Extract the [X, Y] coordinate from the center of the cell holding the provided text.  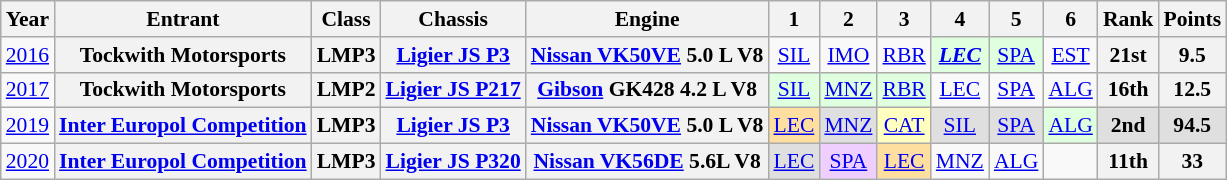
Entrant [183, 19]
1 [794, 19]
LMP2 [346, 90]
Ligier JS P217 [454, 90]
4 [960, 19]
2019 [28, 126]
9.5 [1192, 55]
2nd [1128, 126]
Engine [648, 19]
6 [1070, 19]
Nissan VK56DE 5.6L V8 [648, 162]
94.5 [1192, 126]
2016 [28, 55]
Gibson GK428 4.2 L V8 [648, 90]
EST [1070, 55]
CAT [904, 126]
12.5 [1192, 90]
Points [1192, 19]
33 [1192, 162]
Ligier JS P320 [454, 162]
Rank [1128, 19]
Year [28, 19]
11th [1128, 162]
IMO [848, 55]
Chassis [454, 19]
5 [1016, 19]
3 [904, 19]
2 [848, 19]
21st [1128, 55]
Class [346, 19]
2020 [28, 162]
16th [1128, 90]
2017 [28, 90]
